Return the (X, Y) coordinate for the center point of the cell that contains the specified text.  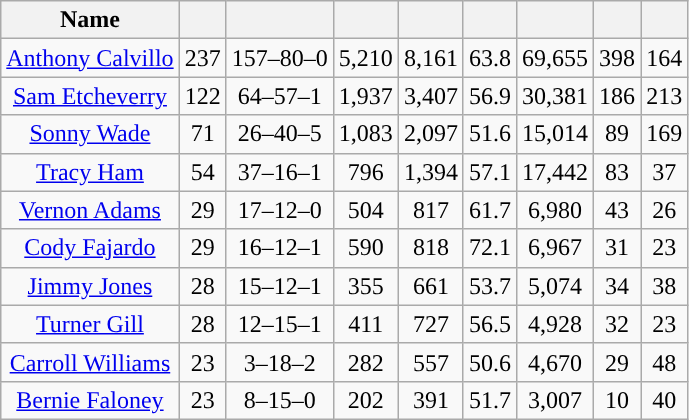
1,937 (366, 96)
157–80–0 (280, 58)
43 (618, 210)
Anthony Calvillo (90, 58)
Jimmy Jones (90, 286)
63.8 (490, 58)
37 (664, 172)
89 (618, 134)
Name (90, 20)
6,980 (554, 210)
355 (366, 286)
1,083 (366, 134)
Tracy Ham (90, 172)
8–15–0 (280, 400)
411 (366, 324)
6,967 (554, 248)
64–57–1 (280, 96)
2,097 (430, 134)
16–12–1 (280, 248)
38 (664, 286)
Bernie Faloney (90, 400)
50.6 (490, 362)
53.7 (490, 286)
83 (618, 172)
4,670 (554, 362)
213 (664, 96)
56.5 (490, 324)
8,161 (430, 58)
54 (202, 172)
57.1 (490, 172)
Vernon Adams (90, 210)
15,014 (554, 134)
40 (664, 400)
61.7 (490, 210)
122 (202, 96)
169 (664, 134)
10 (618, 400)
Cody Fajardo (90, 248)
5,074 (554, 286)
72.1 (490, 248)
398 (618, 58)
15–12–1 (280, 286)
391 (430, 400)
Turner Gill (90, 324)
202 (366, 400)
26–40–5 (280, 134)
32 (618, 324)
30,381 (554, 96)
17–12–0 (280, 210)
727 (430, 324)
164 (664, 58)
557 (430, 362)
37–16–1 (280, 172)
69,655 (554, 58)
Sonny Wade (90, 134)
661 (430, 286)
3,007 (554, 400)
51.7 (490, 400)
71 (202, 134)
3–18–2 (280, 362)
12–15–1 (280, 324)
504 (366, 210)
282 (366, 362)
17,442 (554, 172)
5,210 (366, 58)
48 (664, 362)
4,928 (554, 324)
3,407 (430, 96)
796 (366, 172)
237 (202, 58)
818 (430, 248)
26 (664, 210)
590 (366, 248)
56.9 (490, 96)
31 (618, 248)
186 (618, 96)
1,394 (430, 172)
817 (430, 210)
51.6 (490, 134)
Sam Etcheverry (90, 96)
Carroll Williams (90, 362)
34 (618, 286)
